Find where the given text appears and provide that cell's center as [X, Y] coordinate. 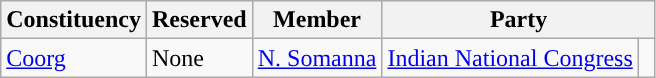
Party [518, 20]
None [199, 58]
N. Somanna [317, 58]
Reserved [199, 20]
Constituency [74, 20]
Indian National Congress [510, 58]
Member [317, 20]
Coorg [74, 58]
